Extract the (x, y) coordinate from the center of the cell holding the provided text.  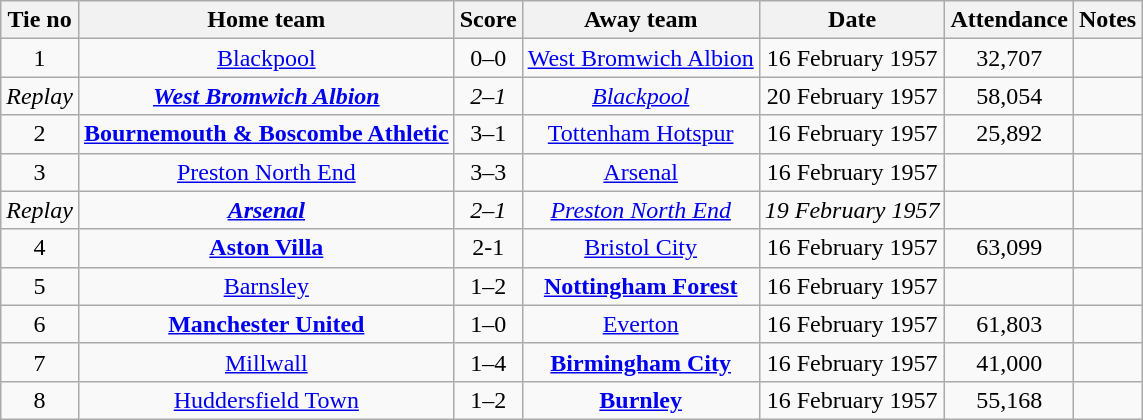
Home team (266, 20)
5 (40, 286)
63,099 (1009, 248)
55,168 (1009, 400)
Notes (1107, 20)
32,707 (1009, 58)
Tie no (40, 20)
Date (852, 20)
Barnsley (266, 286)
Huddersfield Town (266, 400)
1 (40, 58)
0–0 (488, 58)
4 (40, 248)
1–0 (488, 324)
7 (40, 362)
Aston Villa (266, 248)
Birmingham City (640, 362)
2-1 (488, 248)
Nottingham Forest (640, 286)
Tottenham Hotspur (640, 134)
Bristol City (640, 248)
20 February 1957 (852, 96)
Burnley (640, 400)
25,892 (1009, 134)
41,000 (1009, 362)
2 (40, 134)
6 (40, 324)
Millwall (266, 362)
19 February 1957 (852, 210)
58,054 (1009, 96)
Everton (640, 324)
61,803 (1009, 324)
Manchester United (266, 324)
1–4 (488, 362)
3–3 (488, 172)
3 (40, 172)
Bournemouth & Boscombe Athletic (266, 134)
Attendance (1009, 20)
3–1 (488, 134)
8 (40, 400)
Score (488, 20)
Away team (640, 20)
